Find where the given text appears and provide that cell's center as (X, Y) coordinate. 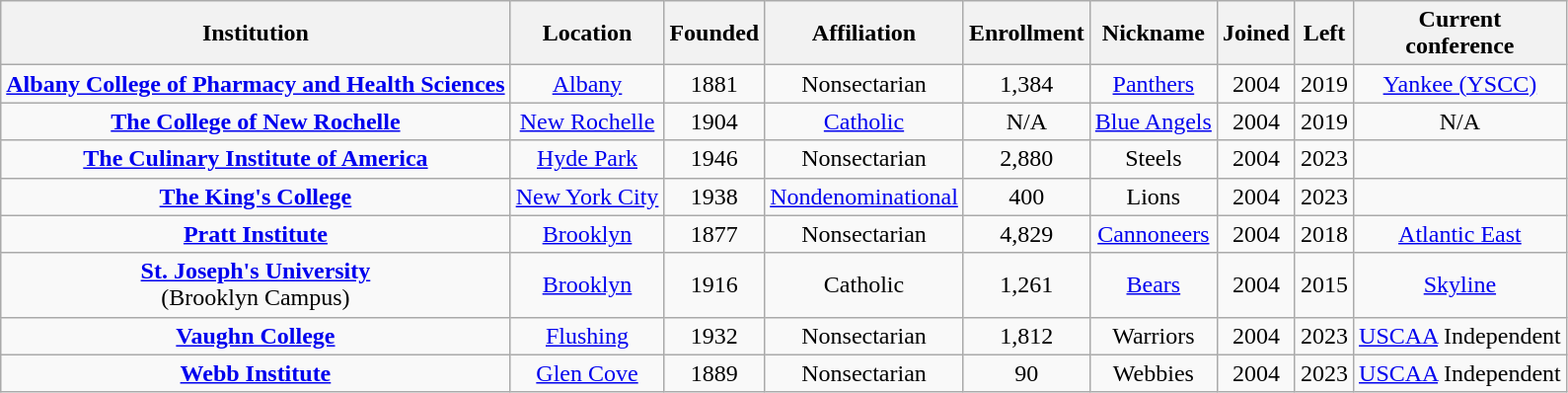
1904 (714, 121)
1932 (714, 336)
1946 (714, 159)
Enrollment (1026, 34)
Webb Institute (256, 373)
Albany College of Pharmacy and Health Sciences (256, 84)
Hyde Park (587, 159)
1916 (714, 284)
90 (1026, 373)
Currentconference (1460, 34)
Blue Angels (1153, 121)
2015 (1324, 284)
St. Joseph's University(Brooklyn Campus) (256, 284)
New Rochelle (587, 121)
Institution (256, 34)
Nondenominational (864, 196)
Joined (1255, 34)
Cannoneers (1153, 234)
Flushing (587, 336)
1881 (714, 84)
The College of New Rochelle (256, 121)
The Culinary Institute of America (256, 159)
The King's College (256, 196)
Skyline (1460, 284)
Location (587, 34)
Founded (714, 34)
Nickname (1153, 34)
1,261 (1026, 284)
Atlantic East (1460, 234)
Bears (1153, 284)
1,384 (1026, 84)
Albany (587, 84)
Pratt Institute (256, 234)
Glen Cove (587, 373)
Steels (1153, 159)
400 (1026, 196)
Left (1324, 34)
Vaughn College (256, 336)
Warriors (1153, 336)
Webbies (1153, 373)
1938 (714, 196)
1889 (714, 373)
Panthers (1153, 84)
2,880 (1026, 159)
2018 (1324, 234)
Lions (1153, 196)
4,829 (1026, 234)
Yankee (YSCC) (1460, 84)
Affiliation (864, 34)
New York City (587, 196)
1877 (714, 234)
1,812 (1026, 336)
